Find where the given text appears and provide that cell's center as [X, Y] coordinate. 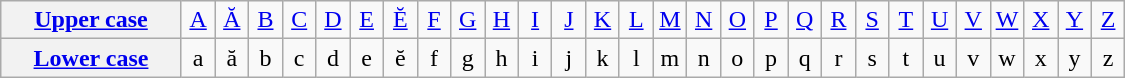
G [468, 20]
D [333, 20]
K [603, 20]
ă [232, 58]
I [535, 20]
M [670, 20]
v [973, 58]
c [299, 58]
Ă [232, 20]
x [1041, 58]
L [636, 20]
r [839, 58]
i [535, 58]
k [603, 58]
w [1007, 58]
q [805, 58]
A [198, 20]
E [367, 20]
h [502, 58]
V [973, 20]
S [872, 20]
N [704, 20]
m [670, 58]
J [569, 20]
z [1108, 58]
Q [805, 20]
B [266, 20]
l [636, 58]
U [940, 20]
a [198, 58]
X [1041, 20]
Y [1075, 20]
e [367, 58]
C [299, 20]
t [906, 58]
n [704, 58]
Lower case [91, 58]
s [872, 58]
H [502, 20]
R [839, 20]
b [266, 58]
Z [1108, 20]
T [906, 20]
p [771, 58]
O [737, 20]
F [434, 20]
y [1075, 58]
j [569, 58]
ĕ [400, 58]
Upper case [91, 20]
g [468, 58]
f [434, 58]
Ĕ [400, 20]
o [737, 58]
d [333, 58]
u [940, 58]
P [771, 20]
W [1007, 20]
